Return the [x, y] coordinate for the center point of the cell that contains the specified text.  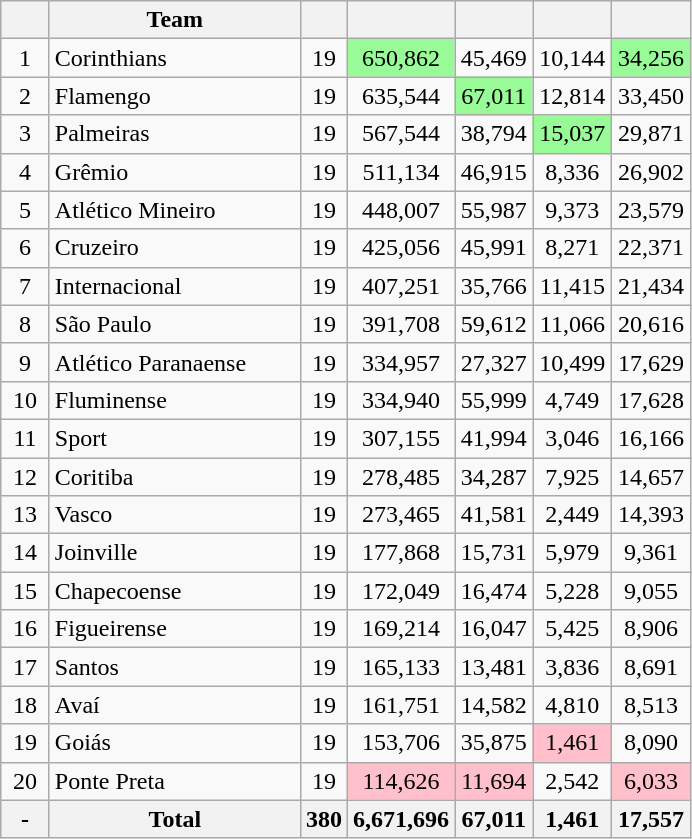
177,868 [400, 553]
8,271 [572, 248]
Chapecoense [174, 591]
165,133 [400, 667]
Fluminense [174, 400]
2,542 [572, 781]
3,046 [572, 438]
14,393 [652, 515]
9,361 [652, 553]
307,155 [400, 438]
35,875 [494, 743]
3 [26, 134]
8,906 [652, 629]
14 [26, 553]
5 [26, 210]
29,871 [652, 134]
278,485 [400, 477]
55,987 [494, 210]
Total [174, 819]
- [26, 819]
12,814 [572, 96]
11,066 [572, 324]
33,450 [652, 96]
4,749 [572, 400]
34,287 [494, 477]
45,991 [494, 248]
14,582 [494, 705]
Palmeiras [174, 134]
Atlético Mineiro [174, 210]
Figueirense [174, 629]
3,836 [572, 667]
20 [26, 781]
9,373 [572, 210]
4 [26, 172]
273,465 [400, 515]
2 [26, 96]
20,616 [652, 324]
334,957 [400, 362]
650,862 [400, 58]
45,469 [494, 58]
172,049 [400, 591]
21,434 [652, 286]
41,994 [494, 438]
5,425 [572, 629]
18 [26, 705]
Vasco [174, 515]
8,513 [652, 705]
15,037 [572, 134]
6 [26, 248]
16,166 [652, 438]
16 [26, 629]
334,940 [400, 400]
380 [324, 819]
567,544 [400, 134]
8,090 [652, 743]
6,033 [652, 781]
13 [26, 515]
Internacional [174, 286]
5,979 [572, 553]
12 [26, 477]
17,628 [652, 400]
11,694 [494, 781]
2,449 [572, 515]
Corinthians [174, 58]
5,228 [572, 591]
448,007 [400, 210]
161,751 [400, 705]
Sport [174, 438]
17,629 [652, 362]
15 [26, 591]
16,047 [494, 629]
Goiás [174, 743]
Flamengo [174, 96]
6,671,696 [400, 819]
8,336 [572, 172]
10,144 [572, 58]
Avaí [174, 705]
9,055 [652, 591]
8 [26, 324]
9 [26, 362]
15,731 [494, 553]
Grêmio [174, 172]
Team [174, 20]
153,706 [400, 743]
22,371 [652, 248]
Joinville [174, 553]
425,056 [400, 248]
26,902 [652, 172]
169,214 [400, 629]
10 [26, 400]
4,810 [572, 705]
14,657 [652, 477]
511,134 [400, 172]
17,557 [652, 819]
23,579 [652, 210]
13,481 [494, 667]
114,626 [400, 781]
7,925 [572, 477]
7 [26, 286]
Cruzeiro [174, 248]
1 [26, 58]
34,256 [652, 58]
Ponte Preta [174, 781]
391,708 [400, 324]
635,544 [400, 96]
11,415 [572, 286]
Coritiba [174, 477]
8,691 [652, 667]
59,612 [494, 324]
São Paulo [174, 324]
55,999 [494, 400]
16,474 [494, 591]
27,327 [494, 362]
Santos [174, 667]
35,766 [494, 286]
11 [26, 438]
407,251 [400, 286]
17 [26, 667]
41,581 [494, 515]
38,794 [494, 134]
10,499 [572, 362]
Atlético Paranaense [174, 362]
46,915 [494, 172]
